Capture the cell that displays the provided text and extract its [x, y] central coordinate. 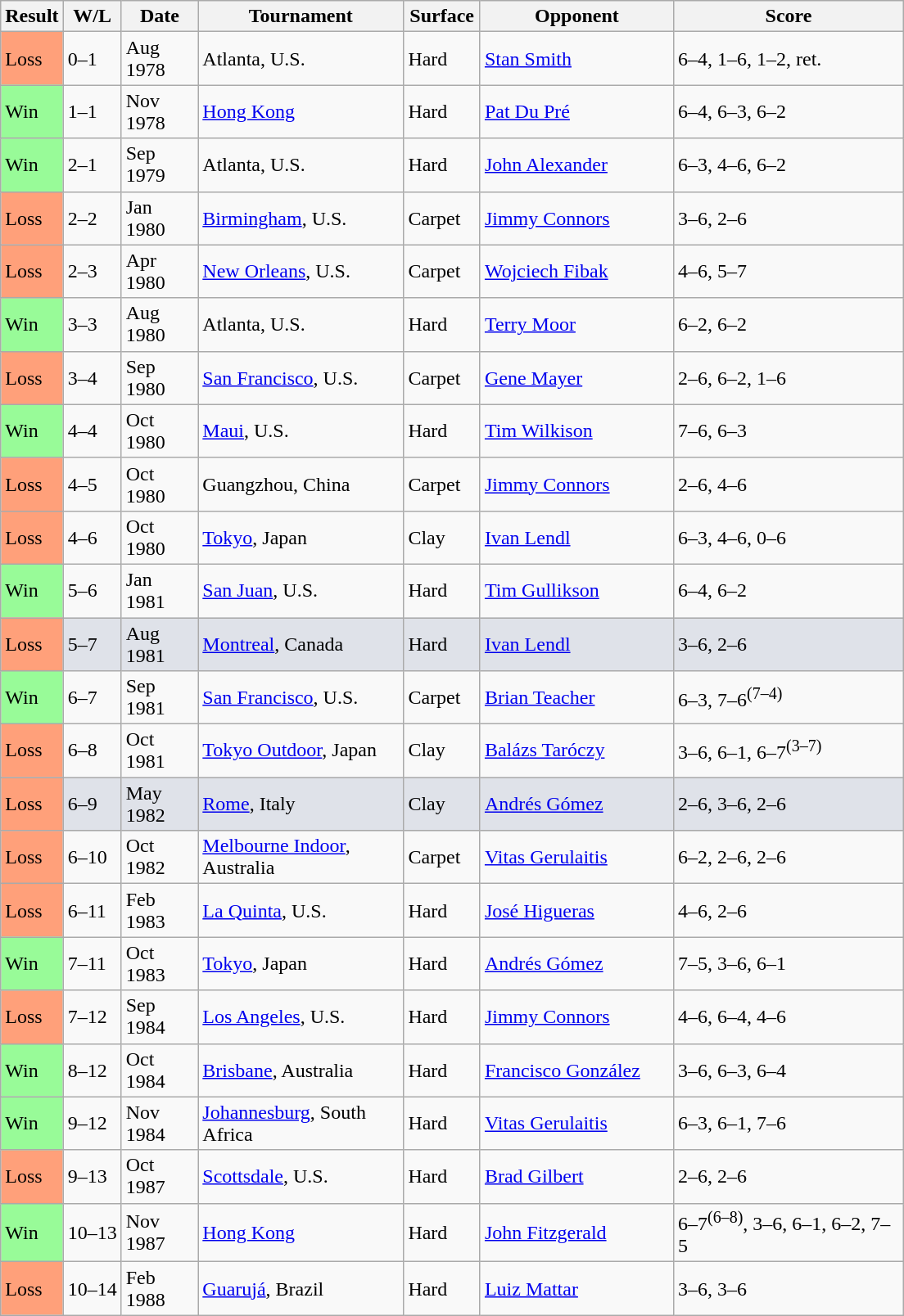
4–6 [92, 537]
Pat Du Pré [576, 111]
Brisbane, Australia [301, 1070]
Sep 1981 [160, 697]
Wojciech Fibak [576, 272]
5–6 [92, 591]
Brian Teacher [576, 697]
Terry Moor [576, 324]
6–3, 6–1, 7–6 [788, 1123]
Francisco González [576, 1070]
Sep 1984 [160, 1016]
2–3 [92, 272]
7–11 [92, 964]
6–11 [92, 910]
7–6, 6–3 [788, 430]
3–6, 3–6 [788, 1288]
Tim Wilkison [576, 430]
6–4, 6–3, 6–2 [788, 111]
7–12 [92, 1016]
4–6, 6–4, 4–6 [788, 1016]
Scottsdale, U.S. [301, 1177]
Melbourne Indoor, Australia [301, 858]
Johannesburg, South Africa [301, 1123]
6–9 [92, 804]
0–1 [92, 59]
Jan 1981 [160, 591]
3–3 [92, 324]
6–2, 6–2 [788, 324]
6–4, 6–2 [788, 591]
3–6, 6–1, 6–7(3–7) [788, 751]
1–1 [92, 111]
May 1982 [160, 804]
John Alexander [576, 165]
2–6, 2–6 [788, 1177]
Aug 1978 [160, 59]
6–2, 2–6, 2–6 [788, 858]
Oct 1981 [160, 751]
10–14 [92, 1288]
Sep 1979 [160, 165]
José Higueras [576, 910]
Nov 1987 [160, 1233]
Tim Gullikson [576, 591]
Apr 1980 [160, 272]
Gene Mayer [576, 378]
Stan Smith [576, 59]
4–6, 5–7 [788, 272]
Montreal, Canada [301, 643]
Feb 1983 [160, 910]
Jan 1980 [160, 218]
Nov 1978 [160, 111]
W/L [92, 16]
4–4 [92, 430]
6–3, 4–6, 0–6 [788, 537]
John Fitzgerald [576, 1233]
Rome, Italy [301, 804]
3–4 [92, 378]
Guarujá, Brazil [301, 1288]
Oct 1982 [160, 858]
6–3, 7–6(7–4) [788, 697]
Oct 1983 [160, 964]
Los Angeles, U.S. [301, 1016]
Opponent [576, 16]
8–12 [92, 1070]
Guangzhou, China [301, 484]
9–12 [92, 1123]
2–2 [92, 218]
Oct 1984 [160, 1070]
Balázs Taróczy [576, 751]
Birmingham, U.S. [301, 218]
6–7 [92, 697]
La Quinta, U.S. [301, 910]
Aug 1980 [160, 324]
Nov 1984 [160, 1123]
6–10 [92, 858]
6–8 [92, 751]
4–6, 2–6 [788, 910]
Luiz Mattar [576, 1288]
Tournament [301, 16]
7–5, 3–6, 6–1 [788, 964]
2–6, 4–6 [788, 484]
San Juan, U.S. [301, 591]
New Orleans, U.S. [301, 272]
Sep 1980 [160, 378]
2–6, 6–2, 1–6 [788, 378]
9–13 [92, 1177]
Surface [442, 16]
Result [32, 16]
2–1 [92, 165]
3–6, 6–3, 6–4 [788, 1070]
Feb 1988 [160, 1288]
Aug 1981 [160, 643]
5–7 [92, 643]
Oct 1987 [160, 1177]
Brad Gilbert [576, 1177]
6–4, 1–6, 1–2, ret. [788, 59]
6–3, 4–6, 6–2 [788, 165]
Score [788, 16]
6–7(6–8), 3–6, 6–1, 6–2, 7–5 [788, 1233]
Date [160, 16]
4–5 [92, 484]
2–6, 3–6, 2–6 [788, 804]
10–13 [92, 1233]
Maui, U.S. [301, 430]
Tokyo Outdoor, Japan [301, 751]
